Capture the cell that displays the provided text and extract its [x, y] central coordinate. 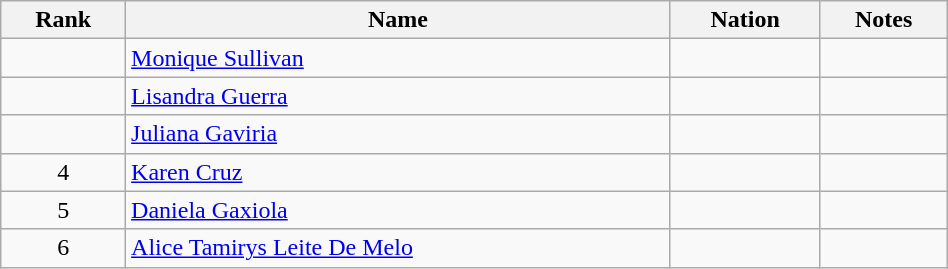
Rank [64, 20]
Notes [884, 20]
Karen Cruz [398, 172]
Juliana Gaviria [398, 134]
Alice Tamirys Leite De Melo [398, 248]
Nation [745, 20]
4 [64, 172]
Monique Sullivan [398, 58]
Name [398, 20]
6 [64, 248]
Daniela Gaxiola [398, 210]
Lisandra Guerra [398, 96]
5 [64, 210]
